Determine the (x, y) coordinate at the center of the cell enclosing the given text.  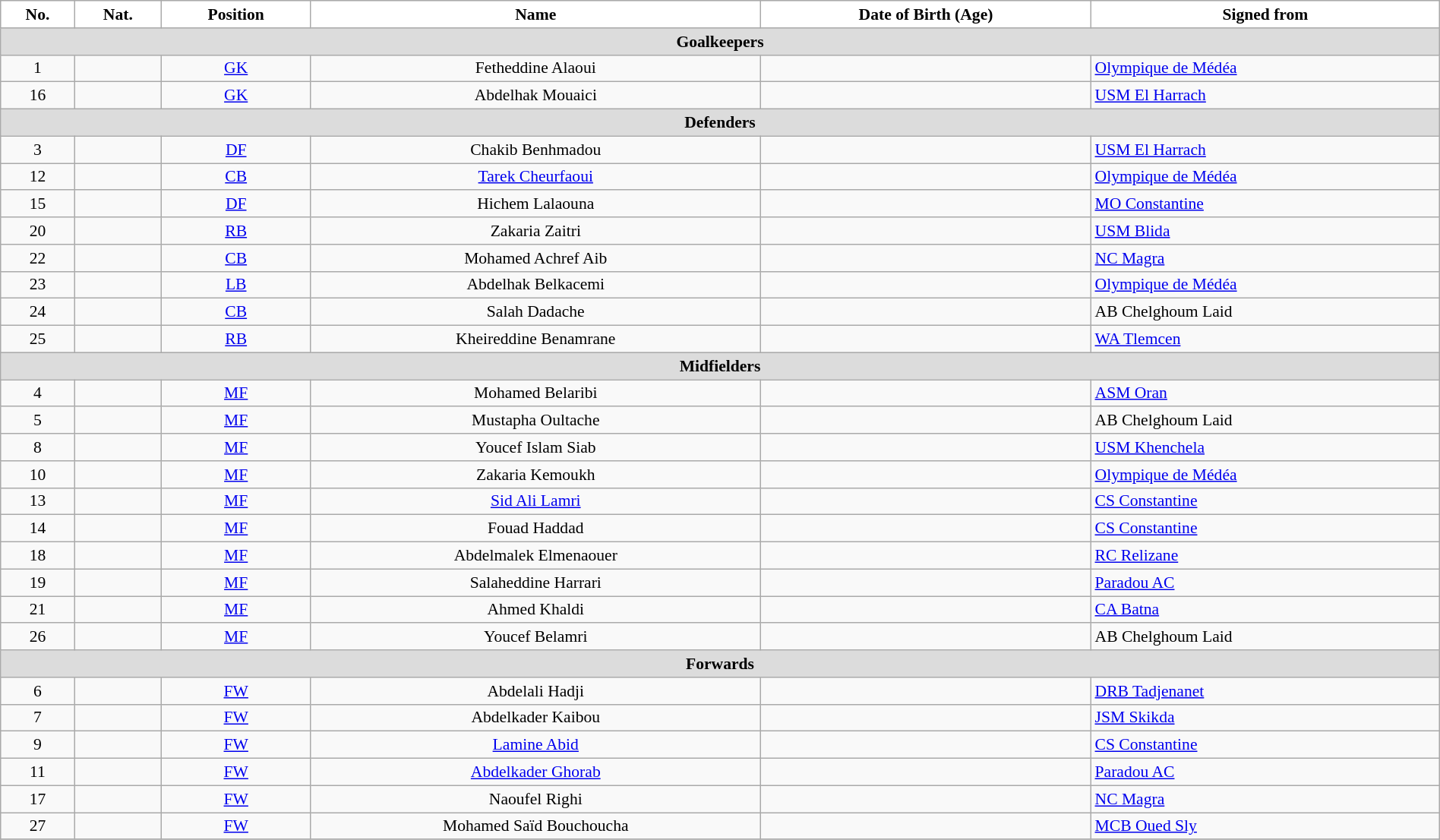
4 (38, 393)
9 (38, 745)
Abdelkader Kaibou (536, 718)
Signed from (1265, 14)
Zakaria Kemoukh (536, 475)
Salah Dadache (536, 312)
Lamine Abid (536, 745)
Naoufel Righi (536, 799)
LB (235, 285)
22 (38, 258)
Kheireddine Benamrane (536, 339)
11 (38, 772)
Sid Ali Lamri (536, 501)
USM Blida (1265, 231)
USM Khenchela (1265, 447)
Abdelkader Ghorab (536, 772)
RC Relizane (1265, 556)
16 (38, 96)
Hichem Lalaouna (536, 204)
3 (38, 150)
17 (38, 799)
21 (38, 610)
Forwards (720, 664)
12 (38, 177)
18 (38, 556)
MCB Oued Sly (1265, 826)
20 (38, 231)
Goalkeepers (720, 42)
No. (38, 14)
27 (38, 826)
Youcef Belamri (536, 637)
1 (38, 68)
CA Batna (1265, 610)
Date of Birth (Age) (927, 14)
14 (38, 529)
DRB Tadjenanet (1265, 691)
Chakib Benhmadou (536, 150)
Tarek Cheurfaoui (536, 177)
Defenders (720, 123)
8 (38, 447)
13 (38, 501)
Salaheddine Harrari (536, 583)
Abdelhak Mouaici (536, 96)
Midfielders (720, 366)
19 (38, 583)
10 (38, 475)
6 (38, 691)
Zakaria Zaitri (536, 231)
JSM Skikda (1265, 718)
WA Tlemcen (1265, 339)
Mustapha Oultache (536, 421)
Mohamed Belaribi (536, 393)
Abdelhak Belkacemi (536, 285)
23 (38, 285)
Abdelali Hadji (536, 691)
MO Constantine (1265, 204)
5 (38, 421)
25 (38, 339)
Name (536, 14)
Youcef Islam Siab (536, 447)
ASM Oran (1265, 393)
Fetheddine Alaoui (536, 68)
26 (38, 637)
Abdelmalek Elmenaouer (536, 556)
Fouad Haddad (536, 529)
Position (235, 14)
7 (38, 718)
24 (38, 312)
Ahmed Khaldi (536, 610)
15 (38, 204)
Mohamed Saïd Bouchoucha (536, 826)
Mohamed Achref Aib (536, 258)
Nat. (118, 14)
